For the text-containing cell, return its midpoint in (x, y) coordinate format. 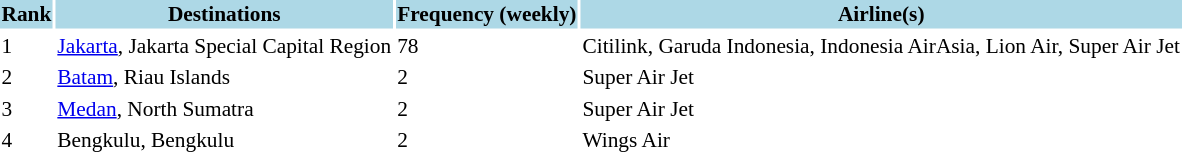
Jakarta, Jakarta Special Capital Region (224, 46)
78 (487, 46)
Batam, Riau Islands (224, 77)
1 (26, 46)
Airline(s) (881, 14)
Medan, North Sumatra (224, 108)
3 (26, 108)
Frequency (weekly) (487, 14)
Rank (26, 14)
Destinations (224, 14)
Citilink, Garuda Indonesia, Indonesia AirAsia, Lion Air, Super Air Jet (881, 46)
